Return the (X, Y) coordinate for the center point of the cell that contains the specified text.  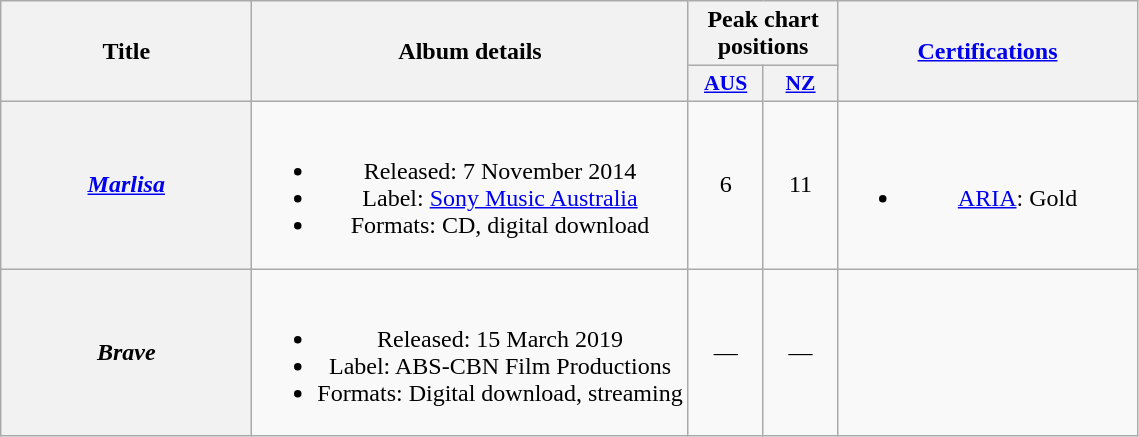
Peak chart positions (763, 34)
Marlisa (126, 184)
6 (726, 184)
Certifications (988, 52)
Title (126, 52)
Released: 15 March 2019Label: ABS-CBN Film ProductionsFormats: Digital download, streaming (470, 352)
Brave (126, 352)
Album details (470, 52)
Released: 7 November 2014Label: Sony Music AustraliaFormats: CD, digital download (470, 184)
NZ (800, 84)
ARIA: Gold (988, 184)
AUS (726, 84)
11 (800, 184)
